Identify which cell holds the provided text, then report its [x, y] central coordinate. 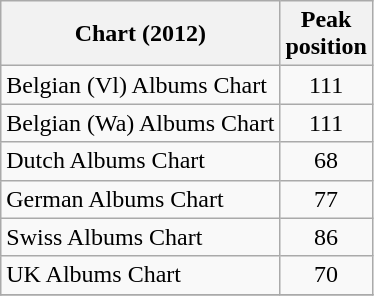
Dutch Albums Chart [140, 161]
Belgian (Wa) Albums Chart [140, 123]
Swiss Albums Chart [140, 237]
68 [326, 161]
86 [326, 237]
German Albums Chart [140, 199]
Chart (2012) [140, 34]
77 [326, 199]
Peakposition [326, 34]
Belgian (Vl) Albums Chart [140, 85]
70 [326, 275]
UK Albums Chart [140, 275]
